Detect which cell encompasses the target text, then output its [x, y] center coordinate. 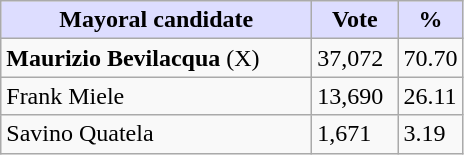
Frank Miele [156, 96]
Maurizio Bevilacqua (X) [156, 58]
Savino Quatela [156, 134]
37,072 [355, 58]
70.70 [430, 58]
1,671 [355, 134]
% [430, 20]
Vote [355, 20]
26.11 [430, 96]
3.19 [430, 134]
13,690 [355, 96]
Mayoral candidate [156, 20]
